Output the [X, Y] coordinate of the center of the cell containing the given text.  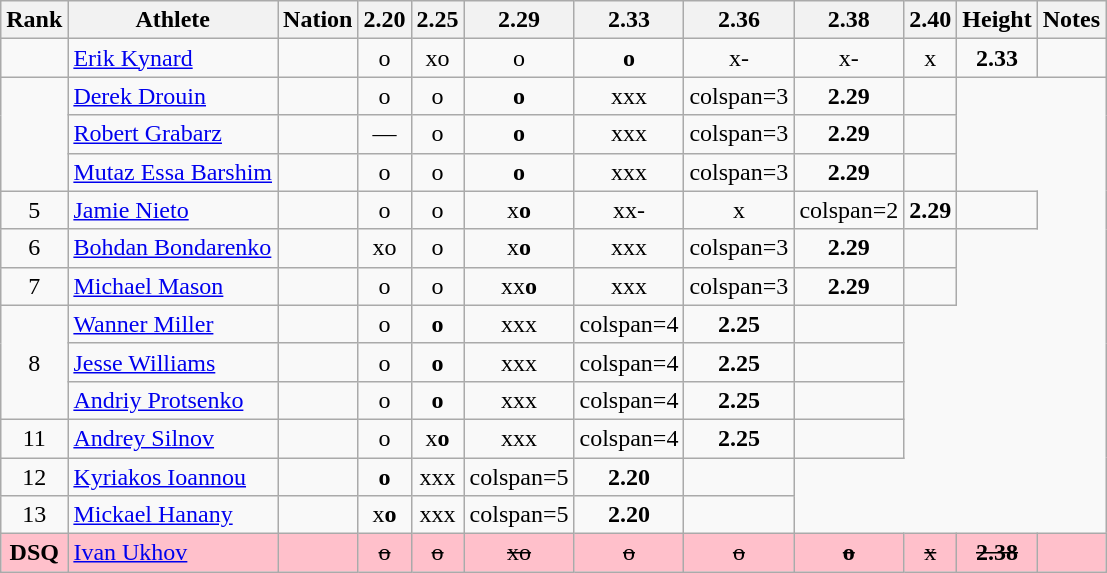
Andriy Protsenko [173, 400]
7 [34, 286]
Mutaz Essa Barshim [173, 172]
2.36 [739, 20]
Jamie Nieto [173, 210]
12 [34, 477]
Mickael Hanany [173, 515]
Height [997, 20]
— [384, 134]
Michael Mason [173, 286]
xx- [629, 210]
Erik Kynard [173, 58]
13 [34, 515]
11 [34, 438]
Kyriakos Ioannou [173, 477]
Jesse Williams [173, 362]
colspan=2 [849, 210]
2.40 [930, 20]
6 [34, 248]
Robert Grabarz [173, 134]
Ivan Ukhov [173, 553]
Andrey Silnov [173, 438]
Derek Drouin [173, 96]
Rank [34, 20]
Notes [1071, 20]
Athlete [173, 20]
DSQ [34, 553]
Wanner Miller [173, 324]
Bohdan Bondarenko [173, 248]
Nation [318, 20]
8 [34, 362]
xxo [519, 286]
5 [34, 210]
